Return [X, Y] of the center of cell containing provided text 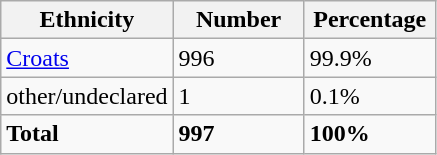
100% [370, 134]
997 [238, 134]
Number [238, 20]
Total [87, 134]
1 [238, 96]
Ethnicity [87, 20]
Croats [87, 58]
other/undeclared [87, 96]
99.9% [370, 58]
0.1% [370, 96]
Percentage [370, 20]
996 [238, 58]
